Return the (X, Y) coordinate for the center point of the cell that contains the specified text.  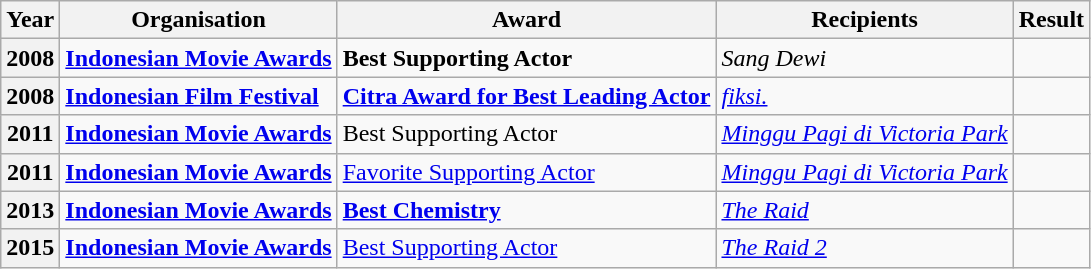
Year (30, 20)
Award (526, 20)
Citra Award for Best Leading Actor (526, 96)
Indonesian Film Festival (198, 96)
Result (1051, 20)
Organisation (198, 20)
Favorite Supporting Actor (526, 172)
2013 (30, 210)
Recipients (864, 20)
Best Chemistry (526, 210)
Sang Dewi (864, 58)
fiksi. (864, 96)
The Raid (864, 210)
2015 (30, 248)
The Raid 2 (864, 248)
